From the cell containing the given text, extract its center point as [X, Y] coordinate. 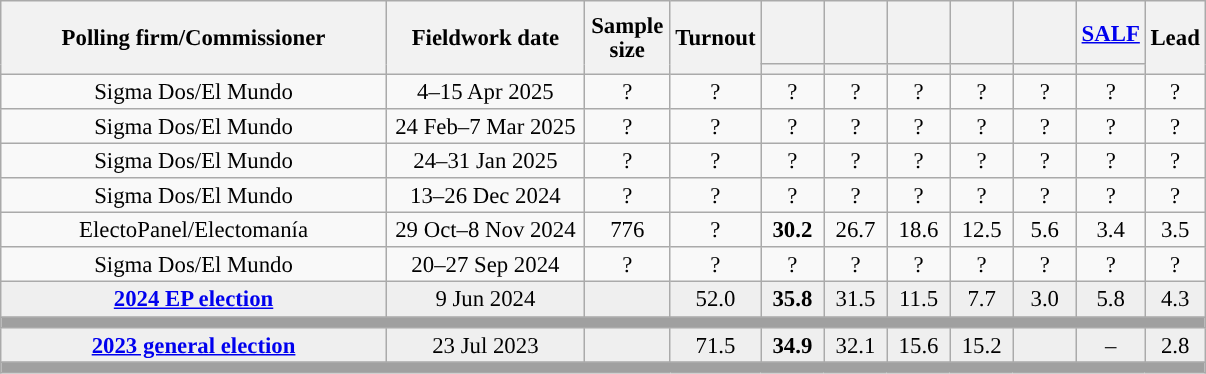
15.6 [918, 344]
12.5 [982, 230]
29 Oct–8 Nov 2024 [485, 230]
20–27 Sep 2024 [485, 266]
24 Feb–7 Mar 2025 [485, 126]
Sample size [627, 38]
SALF [1110, 32]
5.8 [1110, 300]
4.3 [1175, 300]
2.8 [1175, 344]
5.6 [1044, 230]
13–26 Dec 2024 [485, 196]
3.4 [1110, 230]
776 [627, 230]
2024 EP election [194, 300]
24–31 Jan 2025 [485, 162]
26.7 [856, 230]
– [1110, 344]
Turnout [716, 38]
35.8 [792, 300]
32.1 [856, 344]
2023 general election [194, 344]
11.5 [918, 300]
23 Jul 2023 [485, 344]
Fieldwork date [485, 38]
9 Jun 2024 [485, 300]
15.2 [982, 344]
Polling firm/Commissioner [194, 38]
30.2 [792, 230]
3.0 [1044, 300]
7.7 [982, 300]
4–15 Apr 2025 [485, 92]
Lead [1175, 38]
52.0 [716, 300]
3.5 [1175, 230]
34.9 [792, 344]
31.5 [856, 300]
18.6 [918, 230]
ElectoPanel/Electomanía [194, 230]
71.5 [716, 344]
